Output the [x, y] coordinate of the center of the cell containing the given text.  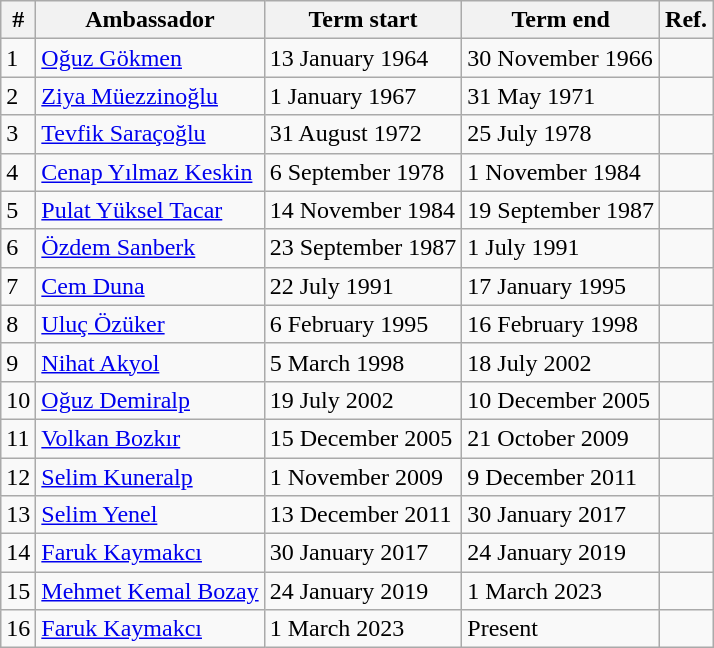
14 November 1984 [363, 210]
Ref. [686, 20]
1 November 2009 [363, 477]
Özdem Sanberk [150, 248]
19 September 1987 [561, 210]
Selim Yenel [150, 515]
2 [18, 96]
9 [18, 362]
21 October 2009 [561, 438]
4 [18, 172]
10 December 2005 [561, 400]
Uluç Özüker [150, 324]
Volkan Bozkır [150, 438]
22 July 1991 [363, 286]
1 November 1984 [561, 172]
1 January 1967 [363, 96]
Nihat Akyol [150, 362]
16 [18, 629]
# [18, 20]
8 [18, 324]
Cenap Yılmaz Keskin [150, 172]
Tevfik Saraçoğlu [150, 134]
31 August 1972 [363, 134]
Pulat Yüksel Tacar [150, 210]
Cem Duna [150, 286]
18 July 2002 [561, 362]
13 [18, 515]
13 January 1964 [363, 58]
3 [18, 134]
13 December 2011 [363, 515]
15 December 2005 [363, 438]
Oğuz Gökmen [150, 58]
31 May 1971 [561, 96]
6 September 1978 [363, 172]
6 [18, 248]
10 [18, 400]
1 [18, 58]
15 [18, 591]
16 February 1998 [561, 324]
25 July 1978 [561, 134]
Oğuz Demiralp [150, 400]
7 [18, 286]
14 [18, 553]
9 December 2011 [561, 477]
17 January 1995 [561, 286]
30 November 1966 [561, 58]
Ambassador [150, 20]
Present [561, 629]
Ziya Müezzinoğlu [150, 96]
Selim Kuneralp [150, 477]
11 [18, 438]
6 February 1995 [363, 324]
Term start [363, 20]
Term end [561, 20]
5 March 1998 [363, 362]
12 [18, 477]
19 July 2002 [363, 400]
Mehmet Kemal Bozay [150, 591]
1 July 1991 [561, 248]
5 [18, 210]
23 September 1987 [363, 248]
